From the cell containing the given text, extract its center point as (X, Y) coordinate. 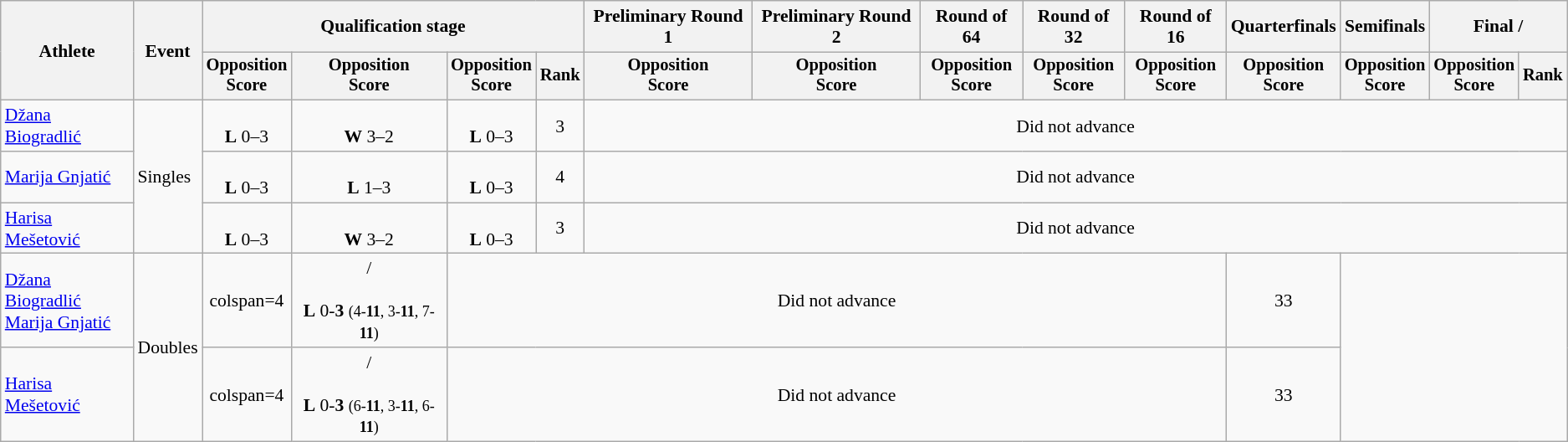
Round of 32 (1074, 27)
Preliminary Round 2 (836, 27)
Quarterfinals (1284, 27)
Semifinals (1385, 27)
Džana Biogradlić (67, 126)
Final / (1498, 27)
Džana BiogradlićMarija Gnjatić (67, 301)
/ L 0-3 (4-11, 3-11, 7-11) (369, 301)
Round of 64 (972, 27)
4 (560, 177)
/ L 0-3 (6-11, 3-11, 6-11) (369, 394)
Qualification stage (393, 27)
Doubles (168, 347)
Preliminary Round 1 (667, 27)
Athlete (67, 50)
Round of 16 (1176, 27)
Event (168, 50)
Marija Gnjatić (67, 177)
L 1–3 (369, 177)
Singles (168, 177)
